Pinpoint the cell where the given text exists, returning its [X, Y] midpoint coordinate. 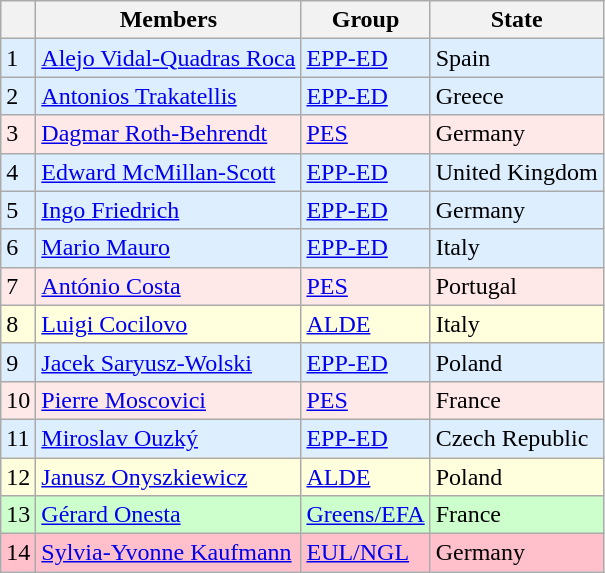
Czech Republic [516, 438]
2 [18, 96]
Janusz Onyszkiewicz [168, 477]
13 [18, 515]
Luigi Cocilovo [168, 324]
Gérard Onesta [168, 515]
Portugal [516, 286]
Greens/EFA [366, 515]
7 [18, 286]
Miroslav Ouzký [168, 438]
Mario Mauro [168, 248]
Greece [516, 96]
Spain [516, 58]
11 [18, 438]
10 [18, 400]
EUL/NGL [366, 553]
Jacek Saryusz-Wolski [168, 362]
Antonios Trakatellis [168, 96]
António Costa [168, 286]
State [516, 20]
1 [18, 58]
6 [18, 248]
Members [168, 20]
Dagmar Roth-Behrendt [168, 134]
12 [18, 477]
3 [18, 134]
Alejo Vidal-Quadras Roca [168, 58]
United Kingdom [516, 172]
Edward McMillan-Scott [168, 172]
14 [18, 553]
Pierre Moscovici [168, 400]
9 [18, 362]
5 [18, 210]
Group [366, 20]
Ingo Friedrich [168, 210]
Sylvia-Yvonne Kaufmann [168, 553]
8 [18, 324]
4 [18, 172]
